Extract the [x, y] coordinate from the center of the cell holding the provided text.  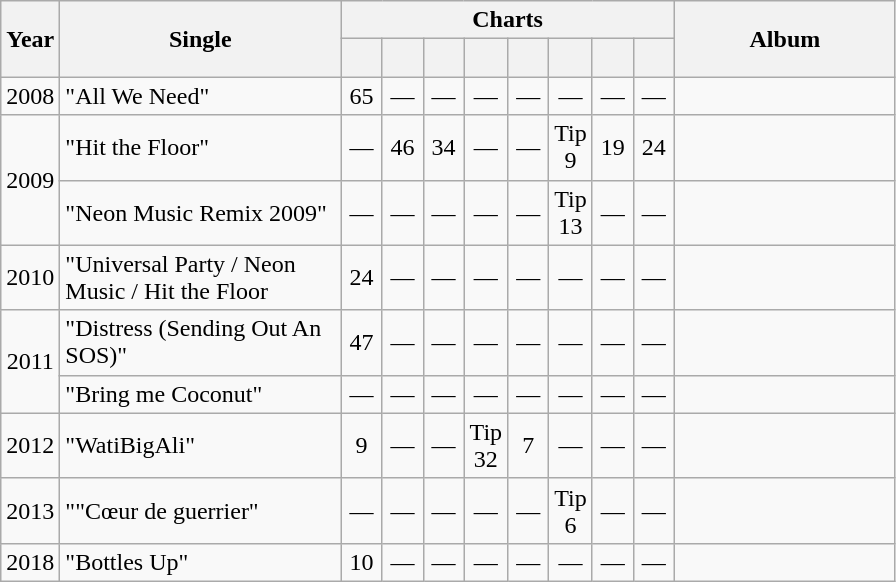
2018 [30, 562]
Album [784, 39]
2010 [30, 278]
47 [362, 342]
Tip 32 [486, 446]
9 [362, 446]
Tip 9 [571, 148]
"Universal Party / Neon Music / Hit the Floor [200, 278]
34 [444, 148]
"WatiBigAli" [200, 446]
"Bring me Coconut" [200, 394]
7 [528, 446]
2009 [30, 180]
"Hit the Floor" [200, 148]
10 [362, 562]
2008 [30, 96]
2012 [30, 446]
2011 [30, 362]
19 [612, 148]
2013 [30, 510]
"Distress (Sending Out An SOS)" [200, 342]
Tip 13 [571, 212]
"All We Need" [200, 96]
46 [402, 148]
Single [200, 39]
65 [362, 96]
"Bottles Up" [200, 562]
""Cœur de guerrier" [200, 510]
Tip 6 [571, 510]
"Neon Music Remix 2009" [200, 212]
Charts [508, 20]
Year [30, 39]
